Extract the (X, Y) coordinate from the center of the cell holding the provided text.  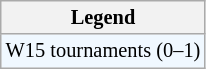
Legend (103, 17)
W15 tournaments (0–1) (103, 51)
